Locate the cell with the specified text and output its (x, y) center coordinate. 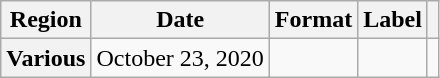
October 23, 2020 (180, 58)
Format (313, 20)
Date (180, 20)
Region (46, 20)
Various (46, 58)
Label (393, 20)
